Find where the given text appears and provide that cell's center as (X, Y) coordinate. 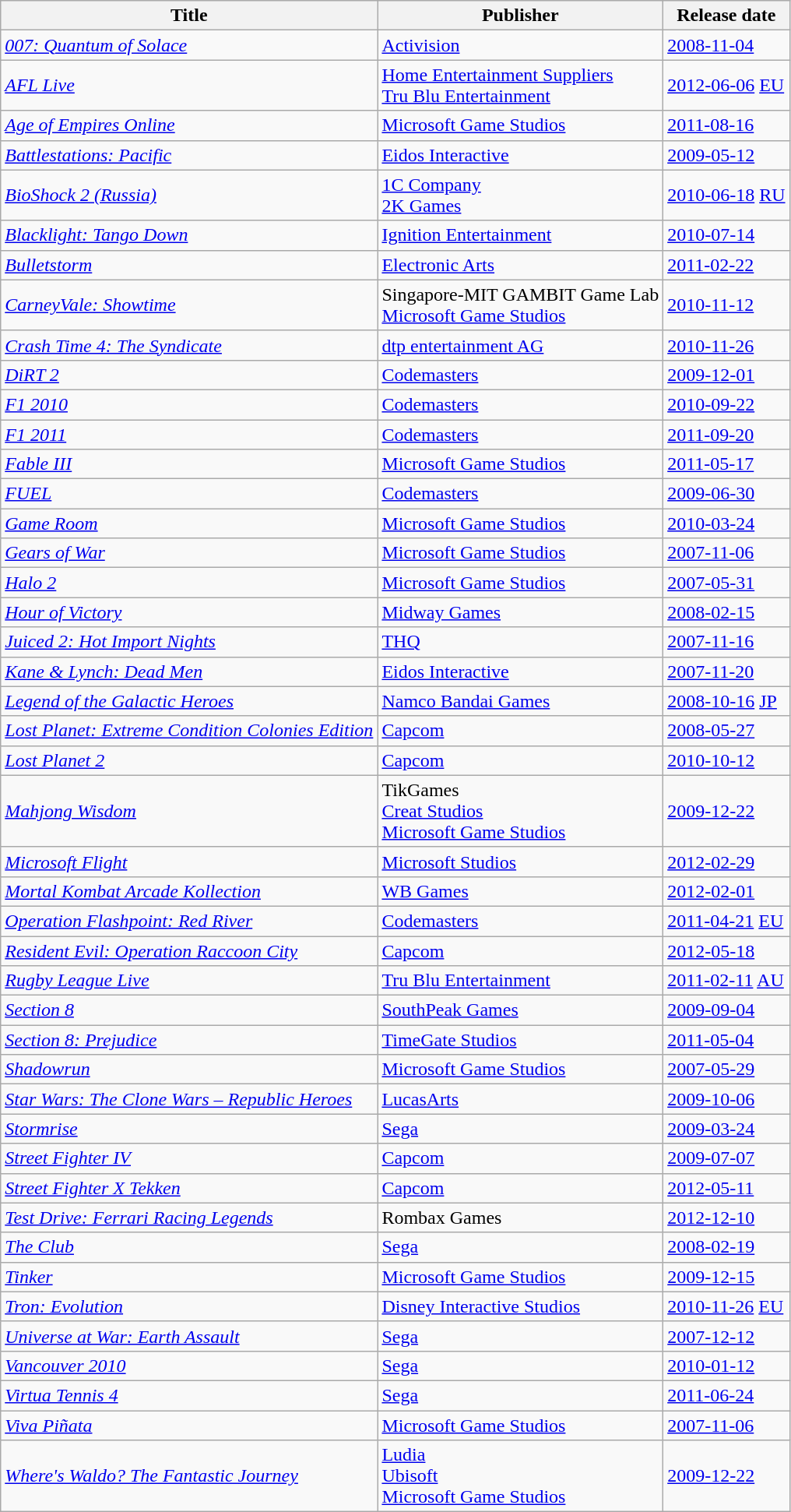
Resident Evil: Operation Raccoon City (189, 951)
2011-05-04 (726, 1040)
Test Drive: Ferrari Racing Legends (189, 1218)
The Club (189, 1247)
2010-01-12 (726, 1366)
Lost Planet 2 (189, 760)
2012-02-01 (726, 891)
2007-05-31 (726, 583)
2007-05-29 (726, 1070)
SouthPeak Games (520, 1010)
2009-03-24 (726, 1129)
Star Wars: The Clone Wars – Republic Heroes (189, 1099)
Battlestations: Pacific (189, 155)
Bulletstorm (189, 265)
TikGamesCreat StudiosMicrosoft Game Studios (520, 811)
2007-11-20 (726, 671)
Operation Flashpoint: Red River (189, 921)
Shadowrun (189, 1070)
Virtua Tennis 4 (189, 1395)
Electronic Arts (520, 265)
2011-04-21 EU (726, 921)
2009-12-01 (726, 375)
007: Quantum of Solace (189, 45)
2011-06-24 (726, 1395)
Section 8 (189, 1010)
2007-12-12 (726, 1336)
2011-02-11 AU (726, 981)
2012-06-06 EU (726, 86)
F1 2011 (189, 434)
Microsoft Flight (189, 862)
2010-09-22 (726, 404)
Kane & Lynch: Dead Men (189, 671)
LucasArts (520, 1099)
Juiced 2: Hot Import Nights (189, 642)
Vancouver 2010 (189, 1366)
Publisher (520, 16)
2010-06-18 RU (726, 195)
Home Entertainment SuppliersTru Blu Entertainment (520, 86)
Halo 2 (189, 583)
Microsoft Studios (520, 862)
2011-02-22 (726, 265)
Legend of the Galactic Heroes (189, 701)
Singapore-MIT GAMBIT Game LabMicrosoft Game Studios (520, 305)
2009-10-06 (726, 1099)
2009-12-15 (726, 1277)
Where's Waldo? The Fantastic Journey (189, 1476)
2011-09-20 (726, 434)
F1 2010 (189, 404)
2010-11-12 (726, 305)
2008-05-27 (726, 731)
Tron: Evolution (189, 1306)
Rugby League Live (189, 981)
WB Games (520, 891)
AFL Live (189, 86)
Namco Bandai Games (520, 701)
THQ (520, 642)
Lost Planet: Extreme Condition Colonies Edition (189, 731)
BioShock 2 (Russia) (189, 195)
Universe at War: Earth Assault (189, 1336)
Street Fighter X Tekken (189, 1188)
2008-02-19 (726, 1247)
2009-09-04 (726, 1010)
LudiaUbisoftMicrosoft Game Studios (520, 1476)
2008-10-16 JP (726, 701)
2012-02-29 (726, 862)
2009-06-30 (726, 494)
2012-12-10 (726, 1218)
Ignition Entertainment (520, 235)
Crash Time 4: The Syndicate (189, 345)
Section 8: Prejudice (189, 1040)
Mahjong Wisdom (189, 811)
Activision (520, 45)
2010-11-26 (726, 345)
DiRT 2 (189, 375)
Street Fighter IV (189, 1158)
Viva Piñata (189, 1425)
Mortal Kombat Arcade Kollection (189, 891)
2010-11-26 EU (726, 1306)
CarneyVale: Showtime (189, 305)
2009-07-07 (726, 1158)
2008-02-15 (726, 612)
Hour of Victory (189, 612)
2007-11-16 (726, 642)
Title (189, 16)
FUEL (189, 494)
Tru Blu Entertainment (520, 981)
2012-05-11 (726, 1188)
Blacklight: Tango Down (189, 235)
2012-05-18 (726, 951)
2010-07-14 (726, 235)
1C Company2K Games (520, 195)
2011-08-16 (726, 125)
Stormrise (189, 1129)
2010-10-12 (726, 760)
Release date (726, 16)
Midway Games (520, 612)
dtp entertainment AG (520, 345)
2011-05-17 (726, 464)
2009-05-12 (726, 155)
Age of Empires Online (189, 125)
Gears of War (189, 553)
Fable III (189, 464)
TimeGate Studios (520, 1040)
Game Room (189, 523)
Tinker (189, 1277)
2010-03-24 (726, 523)
Disney Interactive Studios (520, 1306)
2008-11-04 (726, 45)
Rombax Games (520, 1218)
